Return (X, Y) of the center of cell containing provided text 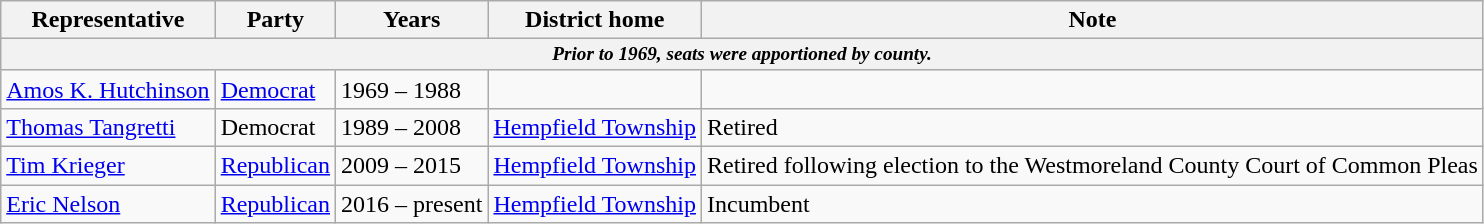
Representative (108, 20)
Eric Nelson (108, 204)
Years (412, 20)
Prior to 1969, seats were apportioned by county. (742, 55)
Party (275, 20)
2009 – 2015 (412, 166)
District home (595, 20)
Incumbent (1092, 204)
Thomas Tangretti (108, 128)
Retired (1092, 128)
Retired following election to the Westmoreland County Court of Common Pleas (1092, 166)
Note (1092, 20)
2016 – present (412, 204)
1989 – 2008 (412, 128)
Amos K. Hutchinson (108, 89)
1969 – 1988 (412, 89)
Tim Krieger (108, 166)
